Pinpoint the cell where the given text exists, returning its (X, Y) midpoint coordinate. 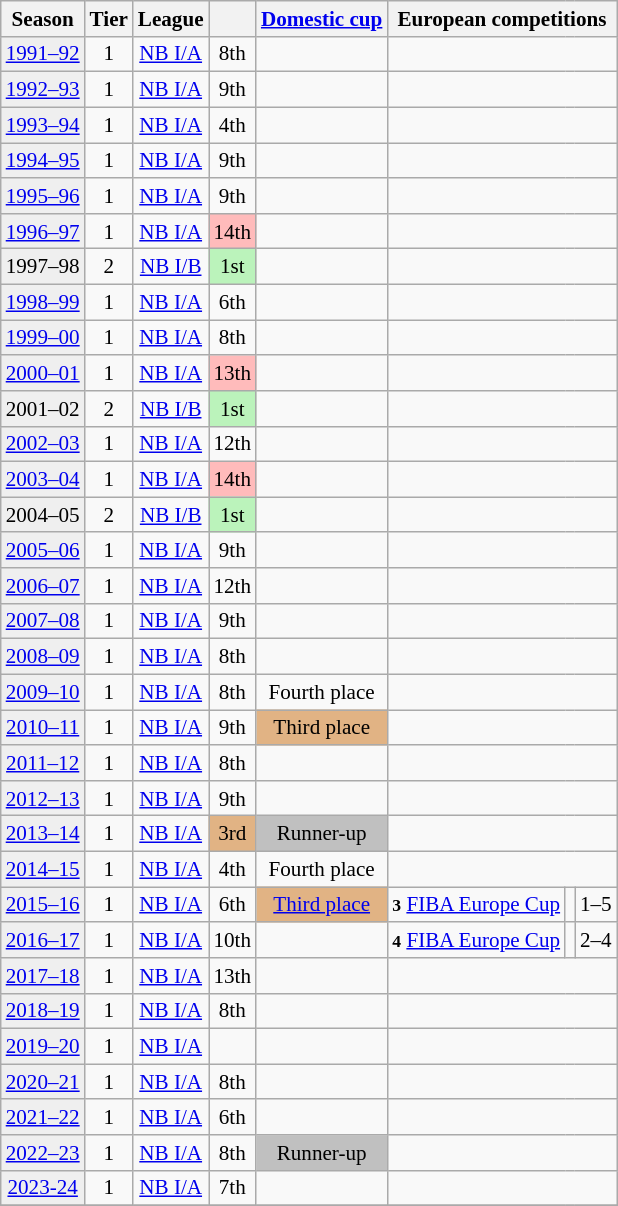
2015–16 (43, 904)
1997–98 (43, 266)
3 FIBA Europe Cup (476, 904)
2023-24 (43, 1188)
1998–99 (43, 302)
1–5 (596, 904)
League (171, 18)
4 FIBA Europe Cup (476, 940)
2006–07 (43, 586)
2021–22 (43, 1116)
1992–93 (43, 90)
7th (232, 1188)
2007–08 (43, 620)
Tier (109, 18)
2011–12 (43, 762)
European competitions (502, 18)
2002–03 (43, 444)
1991–92 (43, 54)
2–4 (596, 940)
1995–96 (43, 196)
2022–23 (43, 1152)
1994–95 (43, 160)
2001–02 (43, 408)
2005–06 (43, 550)
2013–14 (43, 834)
2010–11 (43, 728)
2016–17 (43, 940)
2004–05 (43, 514)
2017–18 (43, 976)
2018–19 (43, 1010)
2000–01 (43, 372)
2014–15 (43, 868)
2012–13 (43, 798)
2003–04 (43, 480)
2019–20 (43, 1046)
2020–21 (43, 1082)
3rd (232, 834)
2009–10 (43, 692)
10th (232, 940)
1999–00 (43, 338)
Domestic cup (322, 18)
1993–94 (43, 124)
Season (43, 18)
1996–97 (43, 230)
2008–09 (43, 656)
